For the text-containing cell, return its midpoint in [X, Y] coordinate format. 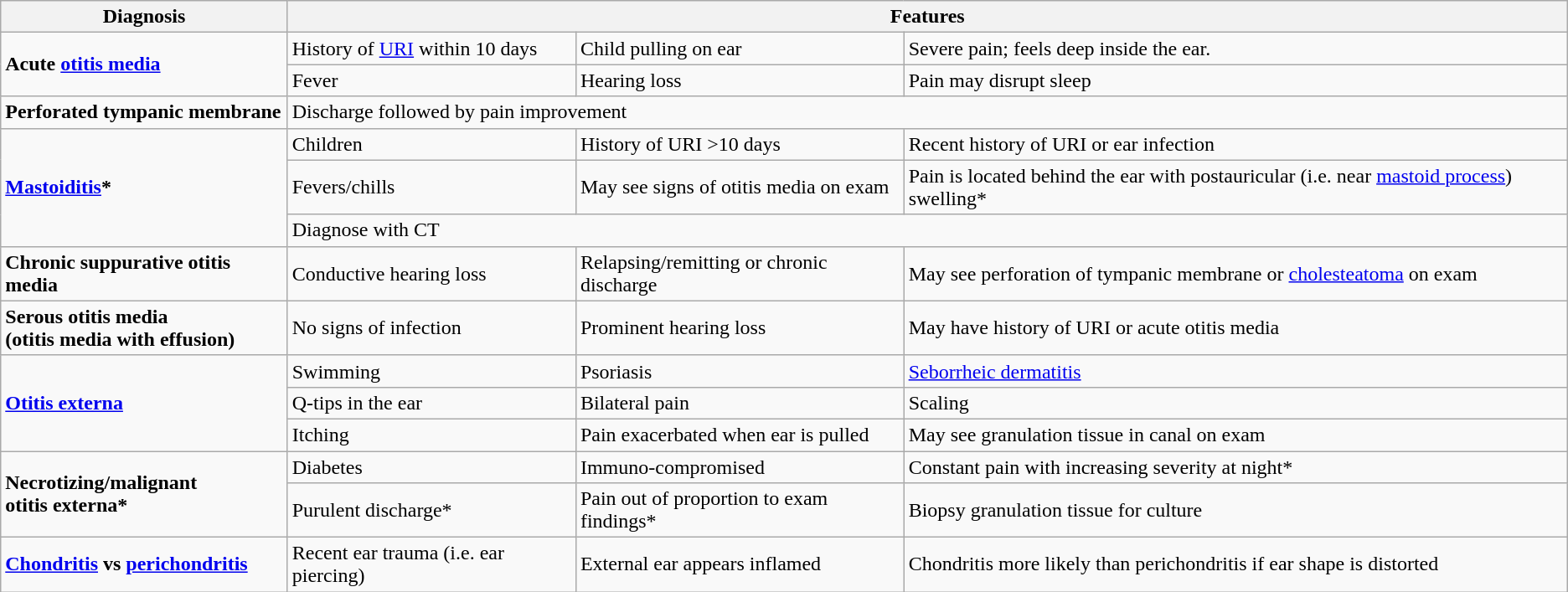
Otitis externa [144, 403]
Constant pain with increasing severity at night* [1235, 466]
Relapsing/remitting or chronic discharge [740, 273]
Pain exacerbated when ear is pulled [740, 435]
Conductive hearing loss [431, 273]
Purulent discharge* [431, 511]
Prominent hearing loss [740, 328]
May see perforation of tympanic membrane or cholesteatoma on exam [1235, 273]
Recent ear trauma (i.e. ear piercing) [431, 564]
Children [431, 144]
Scaling [1235, 403]
Recent history of URI or ear infection [1235, 144]
Child pulling on ear [740, 49]
Diagnosis [144, 17]
Hearing loss [740, 80]
Diagnose with CT [927, 230]
Bilateral pain [740, 403]
Psoriasis [740, 371]
May have history of URI or acute otitis media [1235, 328]
Chondritis vs perichondritis [144, 564]
May see granulation tissue in canal on exam [1235, 435]
May see signs of otitis media on exam [740, 188]
Chondritis more likely than perichondritis if ear shape is distorted [1235, 564]
Fevers/chills [431, 188]
History of URI >10 days [740, 144]
Pain out of proportion to exam findings* [740, 511]
External ear appears inflamed [740, 564]
Pain is located behind the ear with postauricular (i.e. near mastoid process) swelling* [1235, 188]
Serous otitis media(otitis media with effusion) [144, 328]
Severe pain; feels deep inside the ear. [1235, 49]
History of URI within 10 days [431, 49]
Necrotizing/malignantotitis externa* [144, 494]
Biopsy granulation tissue for culture [1235, 511]
Mastoiditis* [144, 188]
Acute otitis media [144, 64]
Fever [431, 80]
Discharge followed by pain improvement [927, 112]
Immuno-compromised [740, 466]
Q-tips in the ear [431, 403]
Chronic suppurative otitis media [144, 273]
Itching [431, 435]
Seborrheic dermatitis [1235, 371]
Perforated tympanic membrane [144, 112]
Features [927, 17]
Pain may disrupt sleep [1235, 80]
No signs of infection [431, 328]
Swimming [431, 371]
Diabetes [431, 466]
